Output the (X, Y) coordinate of the center of the cell containing the given text.  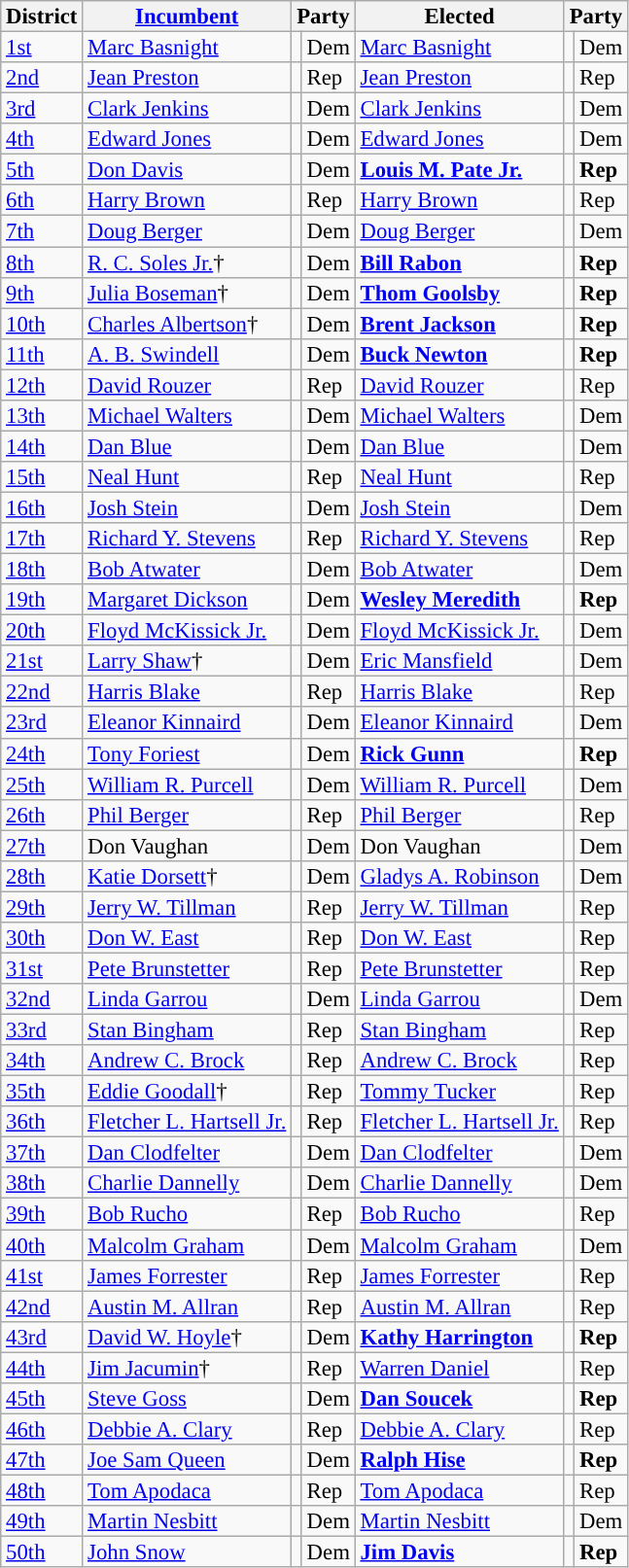
Ralph Hise (459, 1460)
50th (42, 1552)
33rd (42, 1030)
41st (42, 1275)
28th (42, 877)
48th (42, 1490)
26th (42, 815)
Eric Mansfield (459, 661)
Steve Goss (187, 1399)
Julia Boseman† (187, 293)
34th (42, 1061)
14th (42, 446)
29th (42, 907)
Eddie Goodall† (187, 1092)
15th (42, 477)
Larry Shaw† (187, 661)
42nd (42, 1307)
45th (42, 1399)
Tony Foriest (187, 753)
Gladys A. Robinson (459, 877)
12th (42, 385)
46th (42, 1429)
9th (42, 293)
Jim Jacumin† (187, 1368)
Bill Rabon (459, 262)
30th (42, 938)
25th (42, 784)
23rd (42, 723)
Kathy Harrington (459, 1337)
13th (42, 416)
6th (42, 200)
19th (42, 600)
18th (42, 570)
Warren Daniel (459, 1368)
Tommy Tucker (459, 1092)
Dan Soucek (459, 1399)
20th (42, 631)
Elected (459, 17)
Margaret Dickson (187, 600)
35th (42, 1092)
38th (42, 1184)
Jim Davis (459, 1552)
10th (42, 324)
R. C. Soles Jr.† (187, 262)
11th (42, 354)
Wesley Meredith (459, 600)
3rd (42, 109)
David W. Hoyle† (187, 1337)
5th (42, 170)
8th (42, 262)
District (42, 17)
39th (42, 1214)
Rick Gunn (459, 753)
21st (42, 661)
37th (42, 1153)
Joe Sam Queen (187, 1460)
49th (42, 1521)
7th (42, 231)
44th (42, 1368)
Louis M. Pate Jr. (459, 170)
Incumbent (187, 17)
24th (42, 753)
17th (42, 539)
31st (42, 968)
43rd (42, 1337)
16th (42, 507)
Charles Albertson† (187, 324)
47th (42, 1460)
Katie Dorsett† (187, 877)
22nd (42, 692)
36th (42, 1122)
27th (42, 846)
32nd (42, 999)
40th (42, 1245)
Brent Jackson (459, 324)
A. B. Swindell (187, 354)
2nd (42, 78)
4th (42, 139)
Don Davis (187, 170)
Thom Goolsby (459, 293)
John Snow (187, 1552)
1st (42, 48)
Buck Newton (459, 354)
